Identify which cell holds the provided text, then report its [X, Y] central coordinate. 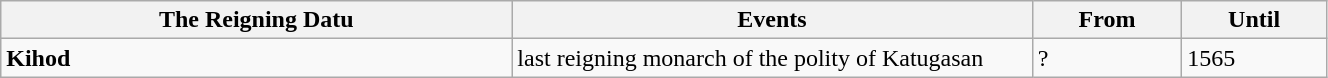
1565 [1254, 58]
Events [772, 20]
The Reigning Datu [256, 20]
Kihod [256, 58]
? [1107, 58]
last reigning monarch of the polity of Katugasan [772, 58]
From [1107, 20]
Until [1254, 20]
